Detect which cell encompasses the target text, then output its [x, y] center coordinate. 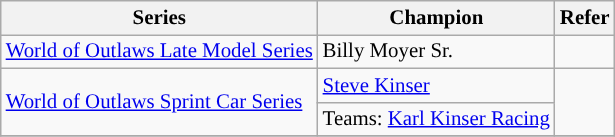
Teams: Karl Kinser Racing [436, 119]
World of Outlaws Sprint Car Series [160, 102]
Billy Moyer Sr. [436, 51]
Refer [585, 18]
World of Outlaws Late Model Series [160, 51]
Steve Kinser [436, 85]
Champion [436, 18]
Series [160, 18]
